For the text-containing cell, return its midpoint in [x, y] coordinate format. 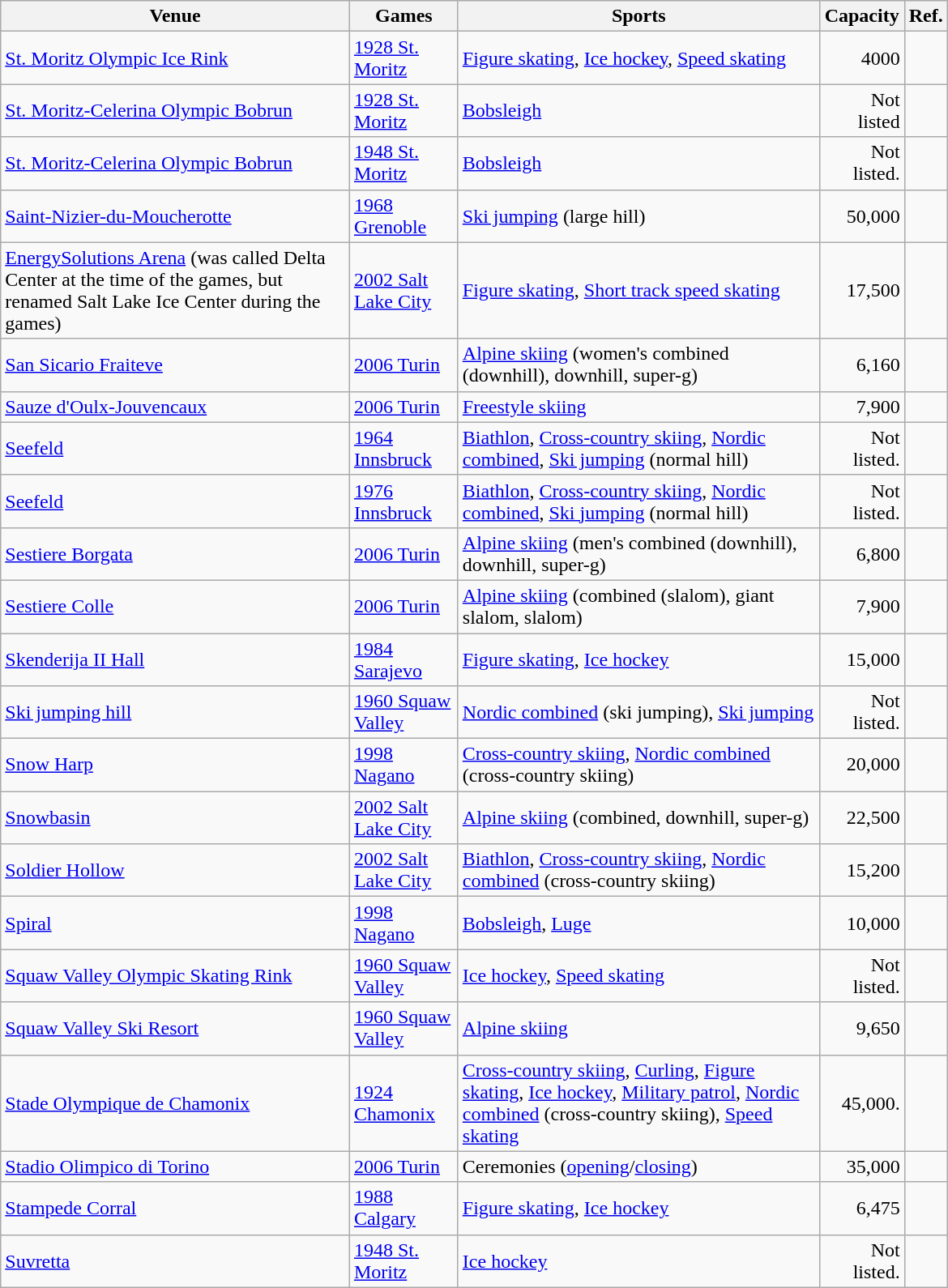
35,000 [862, 1166]
Sauze d'Oulx-Jouvencaux [175, 407]
Stade Olympique de Chamonix [175, 1103]
Stampede Corral [175, 1209]
Snow Harp [175, 765]
17,500 [862, 290]
Ski jumping (large hill) [638, 215]
Cross-country skiing, Curling, Figure skating, Ice hockey, Military patrol, Nordic combined (cross-country skiing), Speed skating [638, 1103]
1968 Grenoble [404, 215]
Figure skating, Short track speed skating [638, 290]
22,500 [862, 818]
Capacity [862, 16]
15,200 [862, 870]
Biathlon, Cross-country skiing, Nordic combined (cross-country skiing) [638, 870]
Skenderija II Hall [175, 659]
Soldier Hollow [175, 870]
Figure skating, Ice hockey, Speed skating [638, 58]
Freestyle skiing [638, 407]
St. Moritz Olympic Ice Rink [175, 58]
1976 Innsbruck [404, 501]
Suvretta [175, 1260]
9,650 [862, 1029]
Ice hockey [638, 1260]
50,000 [862, 215]
Bobsleigh, Luge [638, 923]
Snowbasin [175, 818]
1988 Calgary [404, 1209]
20,000 [862, 765]
Venue [175, 16]
45,000. [862, 1103]
Nordic combined (ski jumping), Ski jumping [638, 713]
6,160 [862, 365]
6,475 [862, 1209]
Alpine skiing (combined (slalom), giant slalom, slalom) [638, 606]
Sports [638, 16]
Sestiere Borgata [175, 554]
Ref. [925, 16]
Saint-Nizier-du-Moucherotte [175, 215]
San Sicario Fraiteve [175, 365]
Ski jumping hill [175, 713]
Squaw Valley Olympic Skating Rink [175, 975]
1964 Innsbruck [404, 449]
Sestiere Colle [175, 606]
Alpine skiing (combined, downhill, super-g) [638, 818]
Alpine skiing (men's combined (downhill), downhill, super-g) [638, 554]
10,000 [862, 923]
Not listed [862, 110]
EnergySolutions Arena (was called Delta Center at the time of the games, but renamed Salt Lake Ice Center during the games) [175, 290]
15,000 [862, 659]
4000 [862, 58]
Alpine skiing [638, 1029]
Stadio Olimpico di Torino [175, 1166]
Squaw Valley Ski Resort [175, 1029]
1984 Sarajevo [404, 659]
Games [404, 16]
Ceremonies (opening/closing) [638, 1166]
Spiral [175, 923]
Ice hockey, Speed skating [638, 975]
6,800 [862, 554]
Cross-country skiing, Nordic combined (cross-country skiing) [638, 765]
Alpine skiing (women's combined (downhill), downhill, super-g) [638, 365]
1924 Chamonix [404, 1103]
